Return [x, y] of the center of cell containing provided text 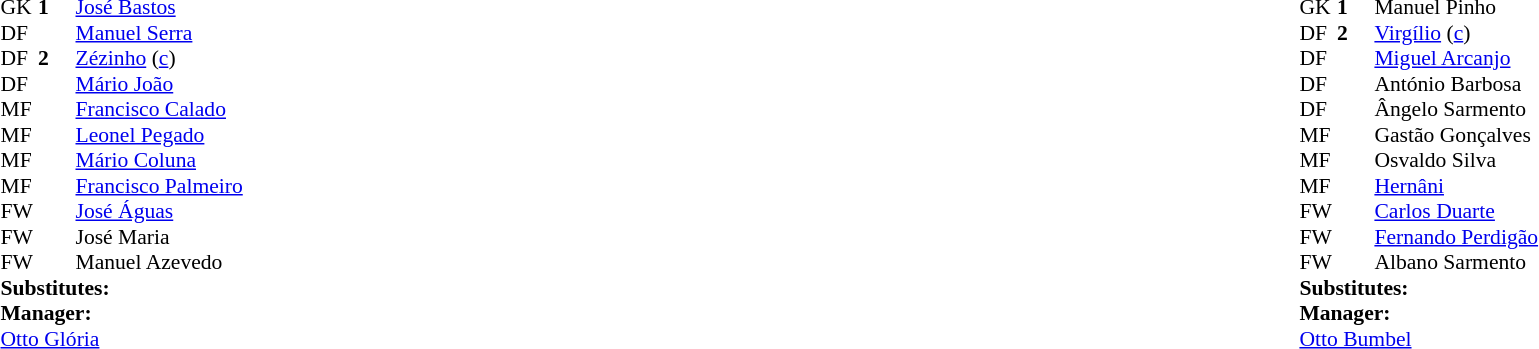
Zézinho (c) [160, 59]
Ângelo Sarmento [1456, 109]
José Águas [160, 211]
Hernâni [1456, 186]
Manuel Azevedo [160, 263]
Gastão Gonçalves [1456, 135]
Mário Coluna [160, 161]
Francisco Palmeiro [160, 186]
Francisco Calado [160, 109]
Mário João [160, 84]
Miguel Arcanjo [1456, 59]
Albano Sarmento [1456, 263]
Leonel Pegado [160, 135]
Carlos Duarte [1456, 211]
José Maria [160, 237]
Osvaldo Silva [1456, 161]
Manuel Serra [160, 33]
Virgílio (c) [1456, 33]
Fernando Perdigão [1456, 237]
António Barbosa [1456, 84]
